Identify which cell holds the provided text, then report its [x, y] central coordinate. 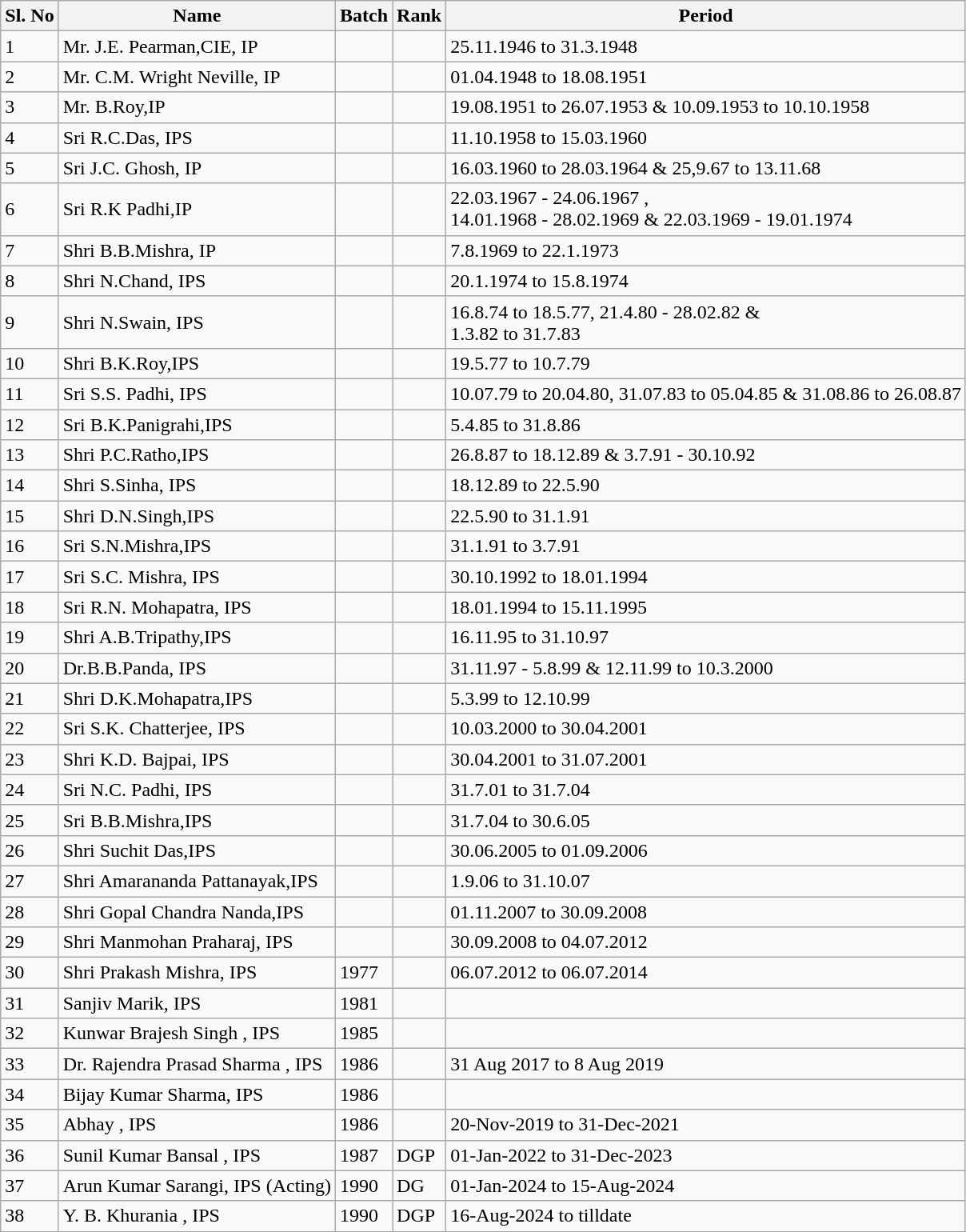
Shri N.Swain, IPS [197, 322]
01-Jan-2022 to 31-Dec-2023 [706, 1155]
36 [30, 1155]
10 [30, 363]
5 [30, 168]
Sri J.C. Ghosh, IP [197, 168]
Mr. J.E. Pearman,CIE, IP [197, 46]
22.5.90 to 31.1.91 [706, 516]
Sri N.C. Padhi, IPS [197, 790]
Sri S.K. Chatterjee, IPS [197, 729]
Sri R.C.Das, IPS [197, 138]
9 [30, 322]
16-Aug-2024 to tilldate [706, 1216]
18.12.89 to 22.5.90 [706, 486]
20 [30, 668]
20-Nov-2019 to 31-Dec-2021 [706, 1125]
6 [30, 210]
26.8.87 to 18.12.89 & 3.7.91 - 30.10.92 [706, 455]
33 [30, 1064]
Shri D.K.Mohapatra,IPS [197, 698]
Sri S.C. Mishra, IPS [197, 577]
Sri S.S. Padhi, IPS [197, 394]
1.9.06 to 31.10.07 [706, 881]
17 [30, 577]
19.08.1951 to 26.07.1953 & 10.09.1953 to 10.10.1958 [706, 107]
Kunwar Brajesh Singh , IPS [197, 1034]
30 [30, 973]
31.1.91 to 3.7.91 [706, 546]
Dr.B.B.Panda, IPS [197, 668]
16.11.95 to 31.10.97 [706, 638]
10.07.79 to 20.04.80, 31.07.83 to 05.04.85 & 31.08.86 to 26.08.87 [706, 394]
28 [30, 911]
34 [30, 1094]
38 [30, 1216]
Sri S.N.Mishra,IPS [197, 546]
Shri B.B.Mishra, IP [197, 250]
26 [30, 850]
Mr. C.M. Wright Neville, IP [197, 77]
3 [30, 107]
32 [30, 1034]
DG [419, 1186]
Shri Amarananda Pattanayak,IPS [197, 881]
Shri K.D. Bajpai, IPS [197, 759]
4 [30, 138]
16.8.74 to 18.5.77, 21.4.80 - 28.02.82 &1.3.82 to 31.7.83 [706, 322]
Shri D.N.Singh,IPS [197, 516]
24 [30, 790]
37 [30, 1186]
31 [30, 1003]
Sri B.K.Panigrahi,IPS [197, 425]
06.07.2012 to 06.07.2014 [706, 973]
Sunil Kumar Bansal , IPS [197, 1155]
22.03.1967 - 24.06.1967 ,14.01.1968 - 28.02.1969 & 22.03.1969 - 19.01.1974 [706, 210]
35 [30, 1125]
Shri S.Sinha, IPS [197, 486]
Period [706, 16]
Shri P.C.Ratho,IPS [197, 455]
5.3.99 to 12.10.99 [706, 698]
13 [30, 455]
Sl. No [30, 16]
Arun Kumar Sarangi, IPS (Acting) [197, 1186]
30.09.2008 to 04.07.2012 [706, 942]
Name [197, 16]
1977 [365, 973]
7.8.1969 to 22.1.1973 [706, 250]
21 [30, 698]
Shri Suchit Das,IPS [197, 850]
Rank [419, 16]
19.5.77 to 10.7.79 [706, 363]
Shri B.K.Roy,IPS [197, 363]
5.4.85 to 31.8.86 [706, 425]
Batch [365, 16]
25.11.1946 to 31.3.1948 [706, 46]
29 [30, 942]
16 [30, 546]
Shri Gopal Chandra Nanda,IPS [197, 911]
7 [30, 250]
01-Jan-2024 to 15-Aug-2024 [706, 1186]
16.03.1960 to 28.03.1964 & 25,9.67 to 13.11.68 [706, 168]
31.7.01 to 31.7.04 [706, 790]
1987 [365, 1155]
1 [30, 46]
Sri R.K Padhi,IP [197, 210]
Shri Manmohan Praharaj, IPS [197, 942]
Shri A.B.Tripathy,IPS [197, 638]
01.11.2007 to 30.09.2008 [706, 911]
Sri B.B.Mishra,IPS [197, 820]
23 [30, 759]
1981 [365, 1003]
12 [30, 425]
Shri N.Chand, IPS [197, 281]
Y. B. Khurania , IPS [197, 1216]
1985 [365, 1034]
10.03.2000 to 30.04.2001 [706, 729]
Shri Prakash Mishra, IPS [197, 973]
11.10.1958 to 15.03.1960 [706, 138]
Abhay , IPS [197, 1125]
20.1.1974 to 15.8.1974 [706, 281]
Mr. B.Roy,IP [197, 107]
22 [30, 729]
Sanjiv Marik, IPS [197, 1003]
2 [30, 77]
11 [30, 394]
Bijay Kumar Sharma, IPS [197, 1094]
Dr. Rajendra Prasad Sharma , IPS [197, 1064]
30.04.2001 to 31.07.2001 [706, 759]
19 [30, 638]
31.7.04 to 30.6.05 [706, 820]
15 [30, 516]
30.10.1992 to 18.01.1994 [706, 577]
Sri R.N. Mohapatra, IPS [197, 607]
01.04.1948 to 18.08.1951 [706, 77]
18 [30, 607]
18.01.1994 to 15.11.1995 [706, 607]
31.11.97 - 5.8.99 & 12.11.99 to 10.3.2000 [706, 668]
14 [30, 486]
30.06.2005 to 01.09.2006 [706, 850]
31 Aug 2017 to 8 Aug 2019 [706, 1064]
27 [30, 881]
8 [30, 281]
25 [30, 820]
